Return [X, Y] of the center of cell containing provided text 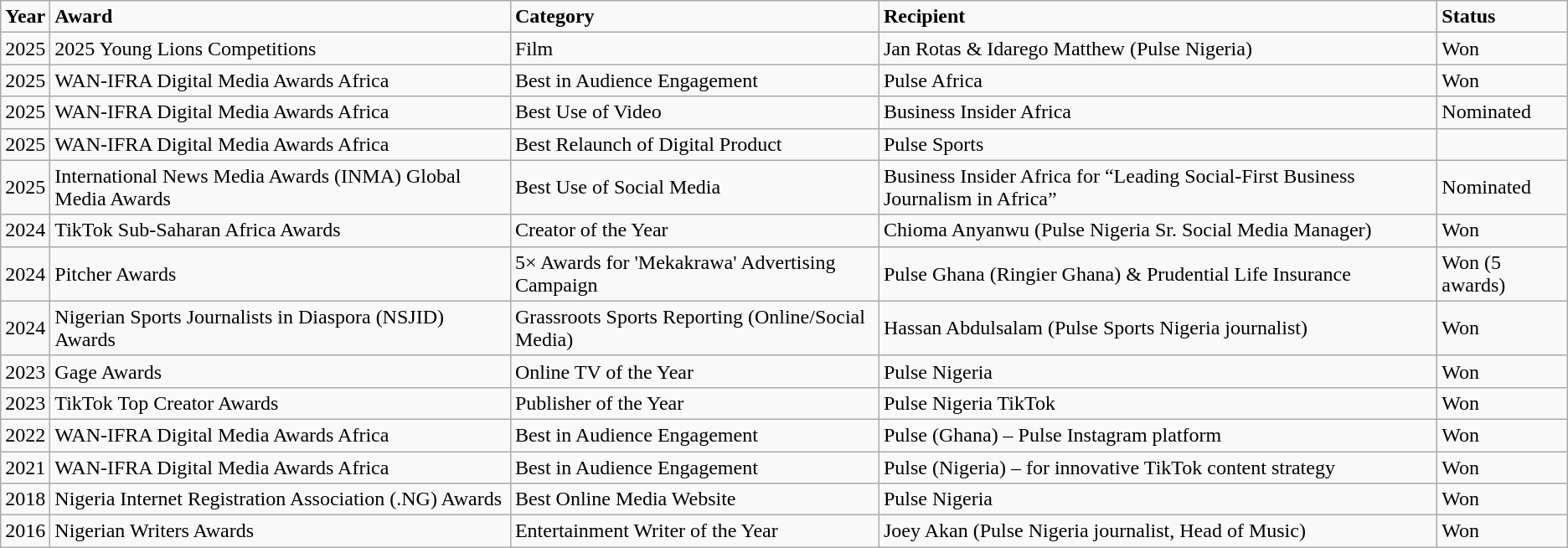
2018 [25, 499]
Gage Awards [281, 371]
Entertainment Writer of the Year [694, 531]
Award [281, 17]
Creator of the Year [694, 230]
Jan Rotas & Idarego Matthew (Pulse Nigeria) [1158, 49]
Joey Akan (Pulse Nigeria journalist, Head of Music) [1158, 531]
Chioma Anyanwu (Pulse Nigeria Sr. Social Media Manager) [1158, 230]
Pulse Nigeria TikTok [1158, 403]
Business Insider Africa [1158, 112]
Film [694, 49]
International News Media Awards (INMA) Global Media Awards [281, 188]
Won (5 awards) [1503, 273]
Status [1503, 17]
2025 Young Lions Competitions [281, 49]
Grassroots Sports Reporting (Online/Social Media) [694, 328]
2021 [25, 467]
Pulse Africa [1158, 80]
Hassan Abdulsalam (Pulse Sports Nigeria journalist) [1158, 328]
5× Awards for 'Mekakrawa' Advertising Campaign [694, 273]
Pulse (Ghana) – Pulse Instagram platform [1158, 435]
Pitcher Awards [281, 273]
Pulse Ghana (Ringier Ghana) & Prudential Life Insurance [1158, 273]
Publisher of the Year [694, 403]
Best Use of Social Media [694, 188]
2022 [25, 435]
Nigeria Internet Registration Association (.NG) Awards [281, 499]
Pulse Sports [1158, 144]
Business Insider Africa for “Leading Social-First Business Journalism in Africa” [1158, 188]
Category [694, 17]
Nigerian Sports Journalists in Diaspora (NSJID) Awards [281, 328]
TikTok Sub-Saharan Africa Awards [281, 230]
Best Use of Video [694, 112]
Recipient [1158, 17]
TikTok Top Creator Awards [281, 403]
Nigerian Writers Awards [281, 531]
Year [25, 17]
2016 [25, 531]
Pulse (Nigeria) – for innovative TikTok content strategy [1158, 467]
Best Online Media Website [694, 499]
Best Relaunch of Digital Product [694, 144]
Online TV of the Year [694, 371]
